Determine the [x, y] coordinate at the center of the cell enclosing the given text.  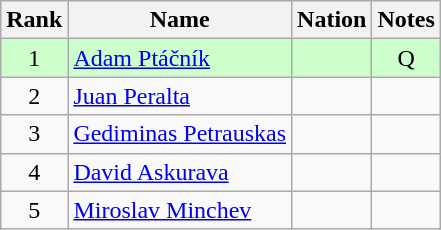
1 [34, 58]
5 [34, 210]
Q [406, 58]
4 [34, 172]
2 [34, 96]
Nation [332, 20]
3 [34, 134]
Juan Peralta [180, 96]
Gediminas Petrauskas [180, 134]
Miroslav Minchev [180, 210]
Rank [34, 20]
Name [180, 20]
Adam Ptáčník [180, 58]
Notes [406, 20]
David Askurava [180, 172]
